Locate the cell with the specified text and output its [X, Y] center coordinate. 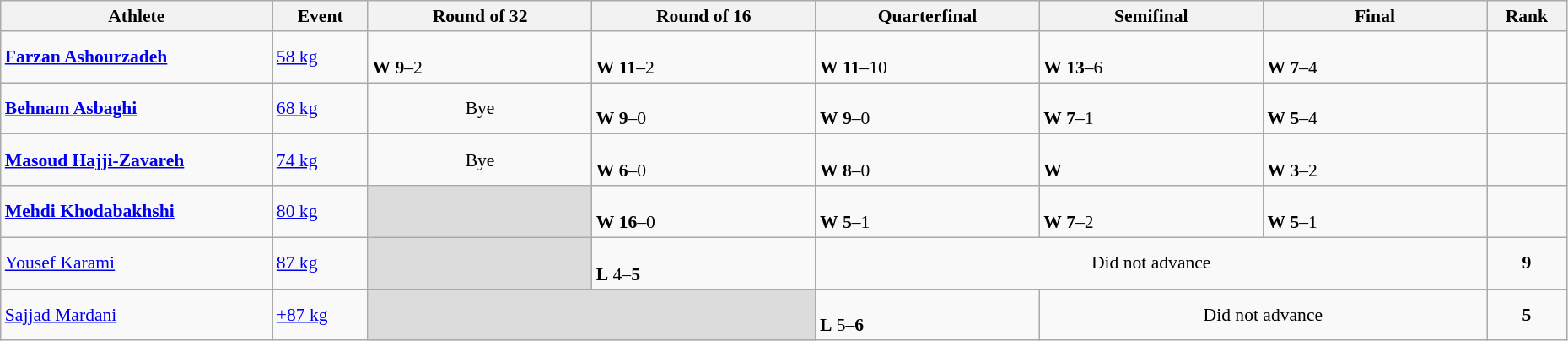
Farzan Ashourzadeh [137, 57]
Sajjad Mardani [137, 314]
W 16–0 [703, 211]
W 6–0 [703, 160]
W 3–2 [1375, 160]
W 8–0 [928, 160]
68 kg [321, 108]
Quarterfinal [928, 16]
74 kg [321, 160]
W 7–4 [1375, 57]
9 [1527, 263]
58 kg [321, 57]
87 kg [321, 263]
Rank [1527, 16]
W 13–6 [1150, 57]
+87 kg [321, 314]
Semifinal [1150, 16]
W 5–4 [1375, 108]
W 11–10 [928, 57]
Athlete [137, 16]
W [1150, 160]
Behnam Asbaghi [137, 108]
Masoud Hajji-Zavareh [137, 160]
Final [1375, 16]
W 11–2 [703, 57]
Round of 16 [703, 16]
Yousef Karami [137, 263]
L 5–6 [928, 314]
Round of 32 [479, 16]
Mehdi Khodabakhshi [137, 211]
Event [321, 16]
W 7–2 [1150, 211]
W 7–1 [1150, 108]
80 kg [321, 211]
L 4–5 [703, 263]
W 9–2 [479, 57]
5 [1527, 314]
